Determine the [x, y] coordinate at the center of the cell enclosing the given text.  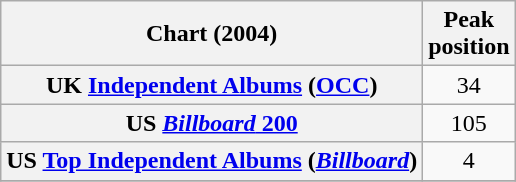
US Top Independent Albums (Billboard) [212, 161]
105 [469, 123]
4 [469, 161]
Peakposition [469, 34]
Chart (2004) [212, 34]
UK Independent Albums (OCC) [212, 85]
US Billboard 200 [212, 123]
34 [469, 85]
